Output the (x, y) coordinate of the center of the cell containing the given text.  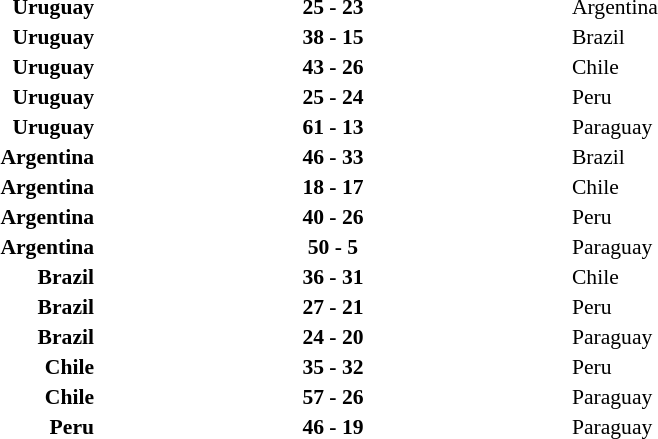
46 - 33 (333, 157)
43 - 26 (333, 67)
36 - 31 (333, 277)
25 - 24 (333, 97)
35 - 32 (333, 367)
57 - 26 (333, 397)
24 - 20 (333, 337)
27 - 21 (333, 307)
50 - 5 (333, 247)
40 - 26 (333, 217)
61 - 13 (333, 127)
18 - 17 (333, 187)
38 - 15 (333, 37)
